Return the [X, Y] coordinate for the center point of the cell that contains the specified text.  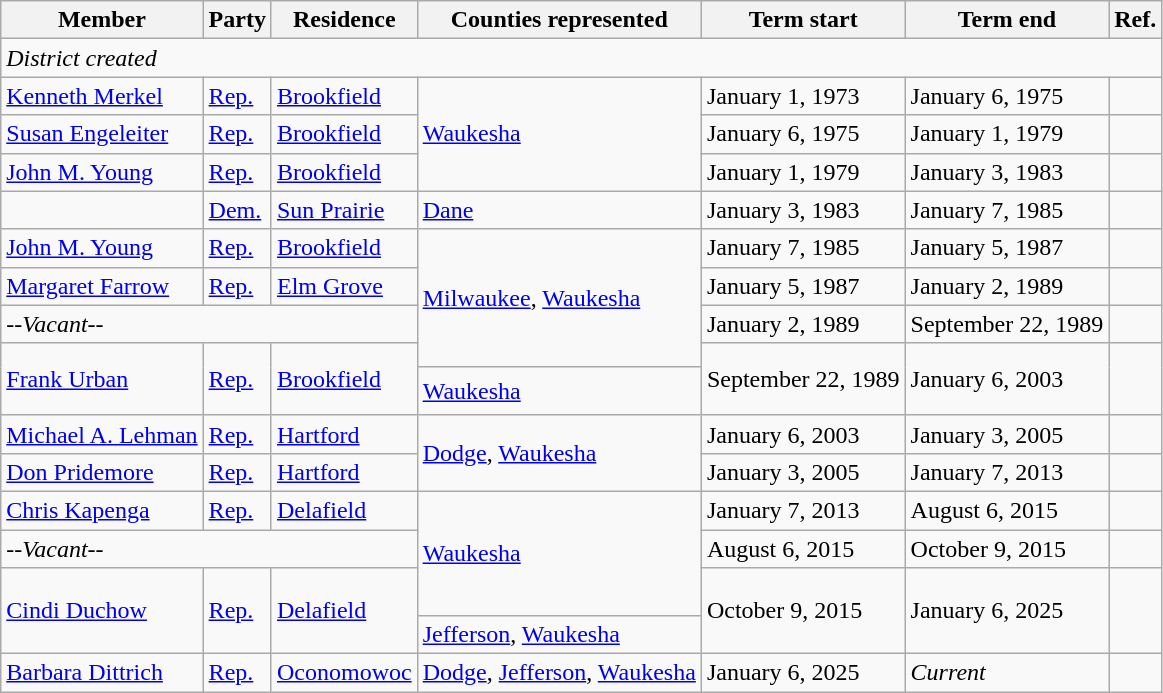
Susan Engeleiter [102, 134]
District created [582, 58]
Barbara Dittrich [102, 673]
Sun Prairie [344, 210]
Term start [803, 20]
Dodge, Waukesha [559, 453]
Residence [344, 20]
Counties represented [559, 20]
Michael A. Lehman [102, 434]
Kenneth Merkel [102, 96]
Margaret Farrow [102, 286]
Member [102, 20]
Current [1007, 673]
Milwaukee, Waukesha [559, 298]
Frank Urban [102, 379]
Cindi Duchow [102, 611]
Don Pridemore [102, 472]
Dodge, Jefferson, Waukesha [559, 673]
Elm Grove [344, 286]
Chris Kapenga [102, 510]
Term end [1007, 20]
Jefferson, Waukesha [559, 635]
Oconomowoc [344, 673]
January 1, 1973 [803, 96]
Dem. [237, 210]
Dane [559, 210]
Party [237, 20]
Ref. [1136, 20]
